Detect which cell encompasses the target text, then output its (X, Y) center coordinate. 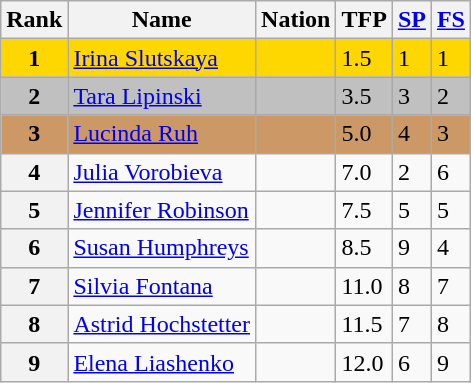
Nation (296, 20)
Silvia Fontana (162, 286)
3.5 (364, 96)
SP (412, 20)
Rank (34, 20)
Irina Slutskaya (162, 58)
11.0 (364, 286)
7.5 (364, 210)
Julia Vorobieva (162, 172)
5.0 (364, 134)
11.5 (364, 324)
Tara Lipinski (162, 96)
8.5 (364, 248)
7.0 (364, 172)
1.5 (364, 58)
12.0 (364, 362)
Elena Liashenko (162, 362)
Astrid Hochstetter (162, 324)
TFP (364, 20)
Name (162, 20)
Jennifer Robinson (162, 210)
FS (450, 20)
Susan Humphreys (162, 248)
Lucinda Ruh (162, 134)
